Detect which cell encompasses the target text, then output its (X, Y) center coordinate. 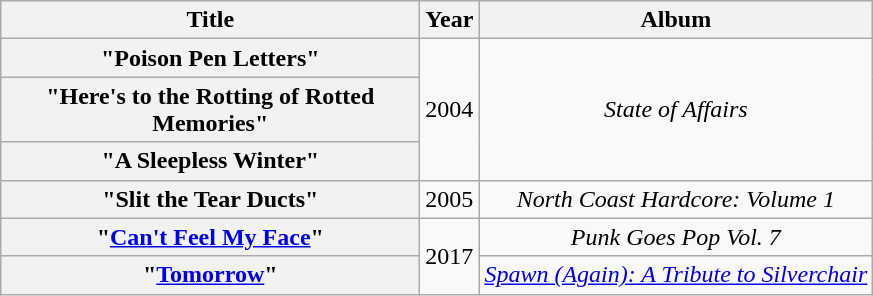
Title (210, 20)
"Poison Pen Letters" (210, 58)
"Here's to the Rotting of Rotted Memories" (210, 110)
"Tomorrow" (210, 275)
Album (676, 20)
"Can't Feel My Face" (210, 237)
2004 (450, 110)
Year (450, 20)
Spawn (Again): A Tribute to Silverchair (676, 275)
North Coast Hardcore: Volume 1 (676, 199)
2005 (450, 199)
2017 (450, 256)
"Slit the Tear Ducts" (210, 199)
State of Affairs (676, 110)
"A Sleepless Winter" (210, 161)
Punk Goes Pop Vol. 7 (676, 237)
